For the text-containing cell, return its midpoint in [x, y] coordinate format. 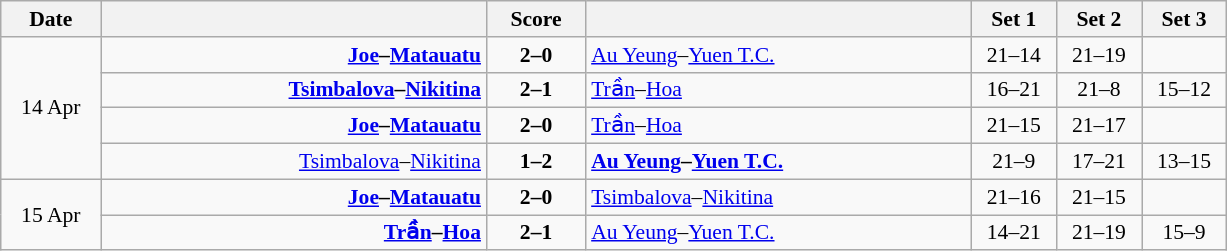
14–21 [1014, 233]
Date [51, 19]
15–9 [1184, 233]
13–15 [1184, 162]
16–21 [1014, 90]
1–2 [536, 162]
15 Apr [51, 214]
Score [536, 19]
21–16 [1014, 197]
21–17 [1098, 126]
21–14 [1014, 55]
17–21 [1098, 162]
Set 1 [1014, 19]
14 Apr [51, 108]
Set 3 [1184, 19]
Set 2 [1098, 19]
15–12 [1184, 90]
21–8 [1098, 90]
21–9 [1014, 162]
